Locate the cell with the specified text and output its (x, y) center coordinate. 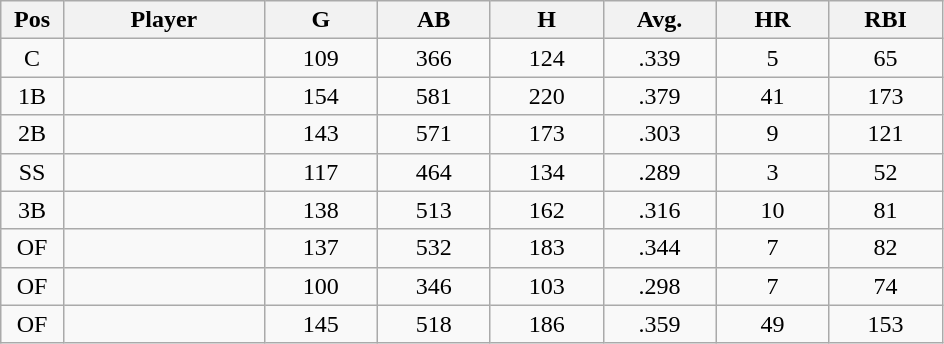
346 (434, 286)
.298 (660, 286)
153 (886, 324)
.339 (660, 58)
81 (886, 210)
109 (320, 58)
143 (320, 134)
74 (886, 286)
Avg. (660, 20)
513 (434, 210)
154 (320, 96)
138 (320, 210)
49 (772, 324)
52 (886, 172)
137 (320, 248)
5 (772, 58)
134 (546, 172)
C (32, 58)
Pos (32, 20)
3 (772, 172)
117 (320, 172)
3B (32, 210)
65 (886, 58)
571 (434, 134)
124 (546, 58)
220 (546, 96)
100 (320, 286)
Player (164, 20)
.379 (660, 96)
RBI (886, 20)
518 (434, 324)
2B (32, 134)
SS (32, 172)
10 (772, 210)
186 (546, 324)
HR (772, 20)
581 (434, 96)
.316 (660, 210)
.303 (660, 134)
41 (772, 96)
103 (546, 286)
H (546, 20)
G (320, 20)
121 (886, 134)
9 (772, 134)
366 (434, 58)
AB (434, 20)
82 (886, 248)
464 (434, 172)
.289 (660, 172)
162 (546, 210)
.344 (660, 248)
532 (434, 248)
1B (32, 96)
183 (546, 248)
145 (320, 324)
.359 (660, 324)
